Locate the cell with the specified text and output its [x, y] center coordinate. 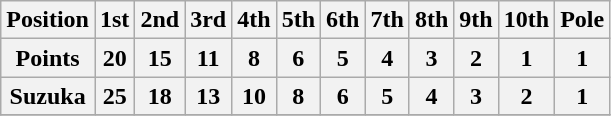
7th [387, 20]
11 [208, 58]
Pole [582, 20]
13 [208, 96]
5th [298, 20]
10th [526, 20]
4th [254, 20]
15 [160, 58]
25 [114, 96]
Position [48, 20]
20 [114, 58]
2nd [160, 20]
Suzuka [48, 96]
6th [343, 20]
9th [476, 20]
8th [431, 20]
Points [48, 58]
10 [254, 96]
18 [160, 96]
3rd [208, 20]
1st [114, 20]
